Determine the [X, Y] coordinate at the center of the cell enclosing the given text.  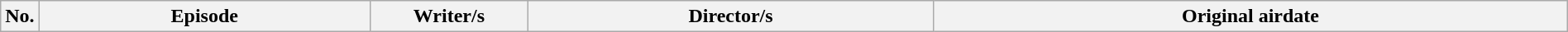
Episode [204, 16]
Director/s [730, 16]
No. [20, 16]
Original airdate [1250, 16]
Writer/s [448, 16]
